Find where the given text appears and provide that cell's center as (x, y) coordinate. 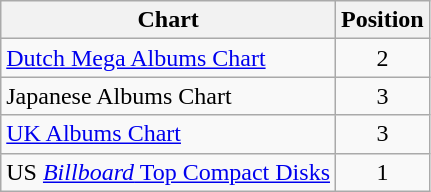
2 (383, 58)
UK Albums Chart (168, 134)
Chart (168, 20)
Position (383, 20)
Japanese Albums Chart (168, 96)
1 (383, 172)
US Billboard Top Compact Disks (168, 172)
Dutch Mega Albums Chart (168, 58)
